Detect which cell encompasses the target text, then output its (X, Y) center coordinate. 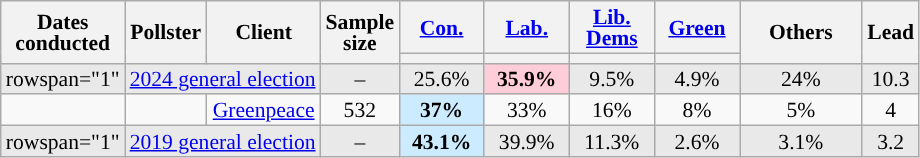
Greenpeace (264, 110)
4.9% (696, 78)
2.6% (696, 142)
Samplesize (360, 32)
532 (360, 110)
39.9% (526, 142)
11.3% (612, 142)
10.3 (890, 78)
Green (696, 27)
37% (442, 110)
Pollster (166, 32)
3.1% (802, 142)
Lead (890, 32)
4 (890, 110)
2019 general election (223, 142)
Client (264, 32)
9.5% (612, 78)
Datesconducted (63, 32)
Lib. Dems (612, 27)
25.6% (442, 78)
35.9% (526, 78)
2024 general election (223, 78)
33% (526, 110)
Others (802, 32)
24% (802, 78)
8% (696, 110)
5% (802, 110)
Lab. (526, 27)
3.2 (890, 142)
Con. (442, 27)
16% (612, 110)
43.1% (442, 142)
